Locate the cell with the specified text and output its (X, Y) center coordinate. 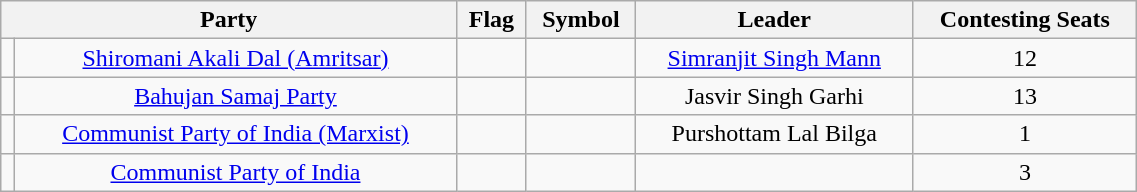
Communist Party of India (Marxist) (235, 134)
Flag (492, 20)
Purshottam Lal Bilga (774, 134)
Symbol (580, 20)
3 (1025, 172)
Simranjit Singh Mann (774, 58)
Party (229, 20)
1 (1025, 134)
Shiromani Akali Dal (Amritsar) (235, 58)
Jasvir Singh Garhi (774, 96)
12 (1025, 58)
Communist Party of India (235, 172)
Leader (774, 20)
Contesting Seats (1025, 20)
13 (1025, 96)
Bahujan Samaj Party (235, 96)
